Return (X, Y) of the center of cell containing provided text 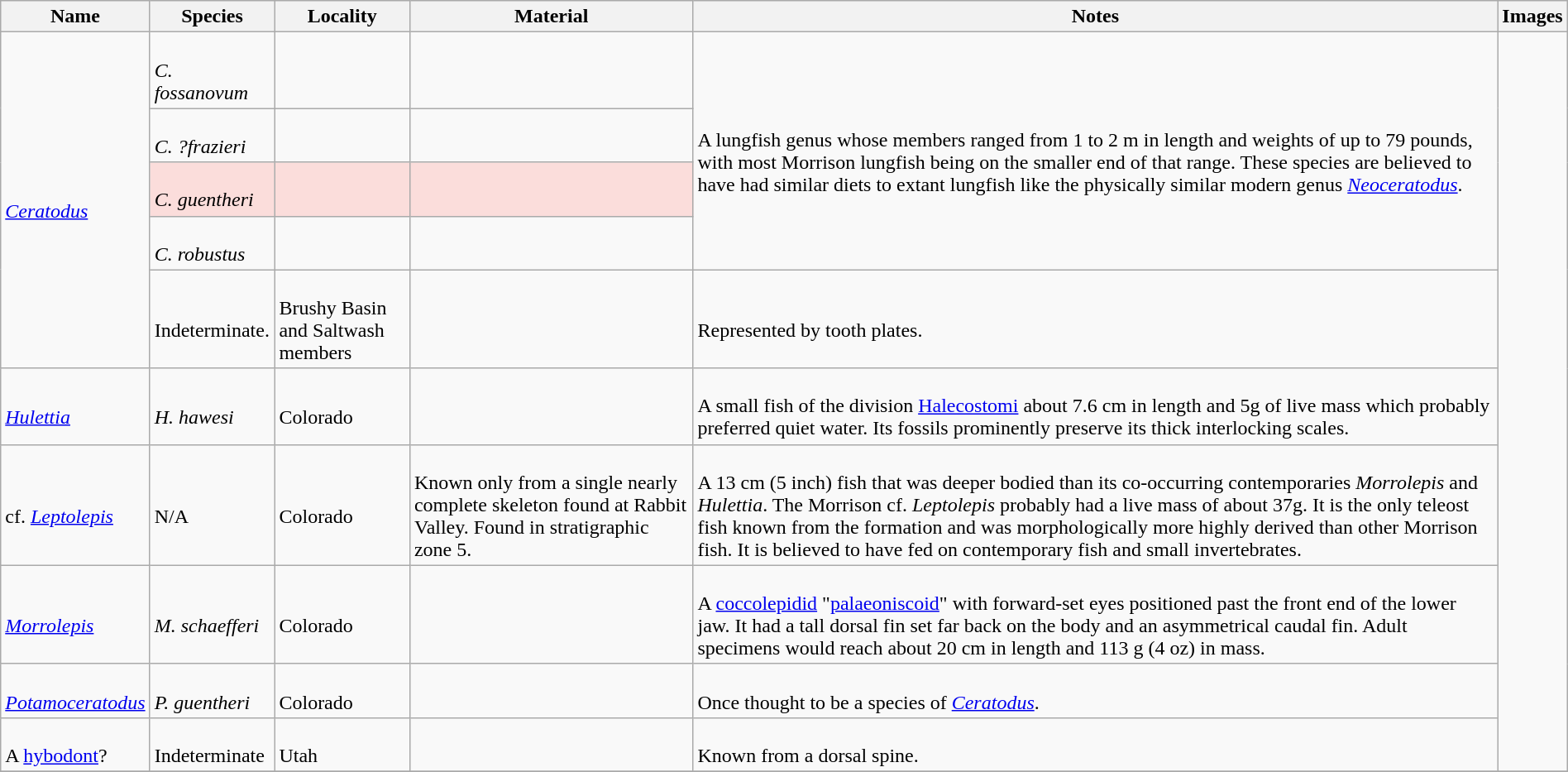
Potamoceratodus (75, 690)
Known from a dorsal spine. (1095, 745)
Material (551, 17)
Indeterminate. (212, 319)
Images (1532, 17)
C. guentheri (212, 189)
C. robustus (212, 243)
Morrolepis (75, 614)
Once thought to be a species of Ceratodus. (1095, 690)
M. schaefferi (212, 614)
H. hawesi (212, 406)
Name (75, 17)
N/A (212, 505)
P. guentheri (212, 690)
Represented by tooth plates. (1095, 319)
Locality (342, 17)
C. ?frazieri (212, 136)
Notes (1095, 17)
Brushy Basin and Saltwash members (342, 319)
Hulettia (75, 406)
A hybodont? (75, 745)
Utah (342, 745)
Indeterminate (212, 745)
Species (212, 17)
Known only from a single nearly complete skeleton found at Rabbit Valley. Found in stratigraphic zone 5. (551, 505)
Ceratodus (75, 200)
cf. Leptolepis (75, 505)
C. fossanovum (212, 70)
